Output the (X, Y) coordinate of the center of the cell containing the given text.  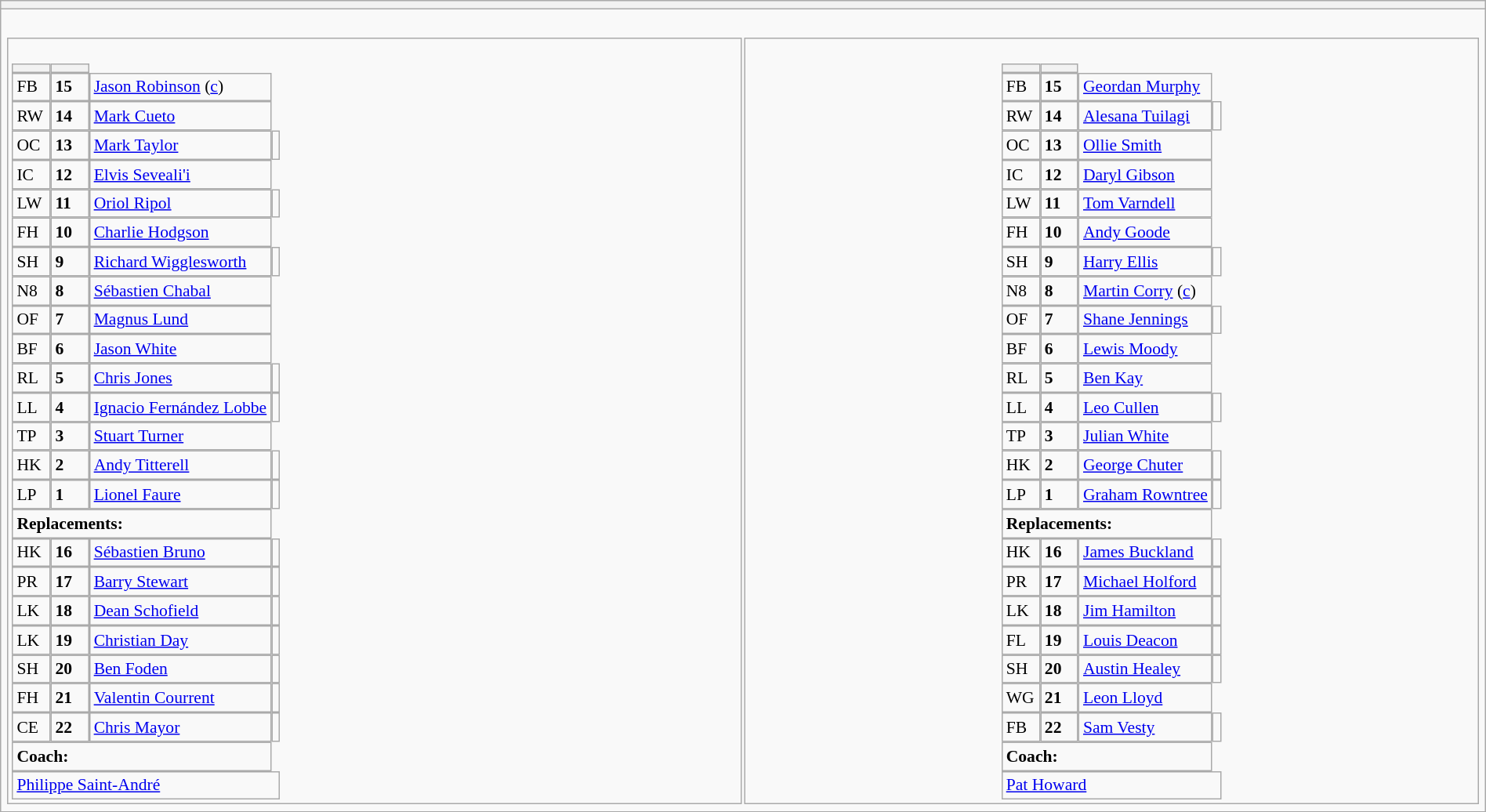
Stuart Turner (180, 436)
Sébastien Bruno (180, 552)
Mark Cueto (180, 116)
Lewis Moody (1145, 348)
Louis Deacon (1145, 640)
Mark Taylor (180, 144)
Michael Holford (1145, 582)
Andy Goode (1145, 232)
Graham Rowntree (1145, 494)
Andy Titterell (180, 466)
Leo Cullen (1145, 408)
Magnus Lund (180, 320)
Alesana Tuilagi (1145, 116)
Ben Foden (180, 669)
Jason White (180, 348)
Jim Hamilton (1145, 610)
Philippe Saint-André (147, 785)
George Chuter (1145, 466)
Barry Stewart (180, 582)
CE (31, 727)
Christian Day (180, 640)
Pat Howard (1111, 785)
Daryl Gibson (1145, 174)
Julian White (1145, 436)
Shane Jennings (1145, 320)
Chris Jones (180, 378)
Geordan Murphy (1145, 86)
Oriol Ripol (180, 204)
Dean Schofield (180, 610)
Charlie Hodgson (180, 232)
James Buckland (1145, 552)
Sam Vesty (1145, 727)
Valentin Courrent (180, 698)
Sébastien Chabal (180, 290)
Ignacio Fernández Lobbe (180, 408)
FL (1020, 640)
Elvis Seveali'i (180, 174)
Harry Ellis (1145, 262)
Chris Mayor (180, 727)
Ollie Smith (1145, 144)
Ben Kay (1145, 378)
WG (1020, 698)
Jason Robinson (c) (180, 86)
Leon Lloyd (1145, 698)
Austin Healey (1145, 669)
Richard Wigglesworth (180, 262)
Martin Corry (c) (1145, 290)
Lionel Faure (180, 494)
Tom Varndell (1145, 204)
